Capture the cell that displays the provided text and extract its (X, Y) central coordinate. 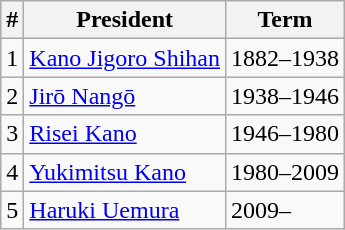
5 (12, 210)
Yukimitsu Kano (125, 172)
President (125, 20)
4 (12, 172)
1882–1938 (286, 58)
2 (12, 96)
Kano Jigoro Shihan (125, 58)
Risei Kano (125, 134)
2009– (286, 210)
1 (12, 58)
1946–1980 (286, 134)
1938–1946 (286, 96)
Term (286, 20)
1980–2009 (286, 172)
3 (12, 134)
Jirō Nangō (125, 96)
# (12, 20)
Haruki Uemura (125, 210)
